Provide the (X, Y) coordinate of the cell's center where the given text is located.  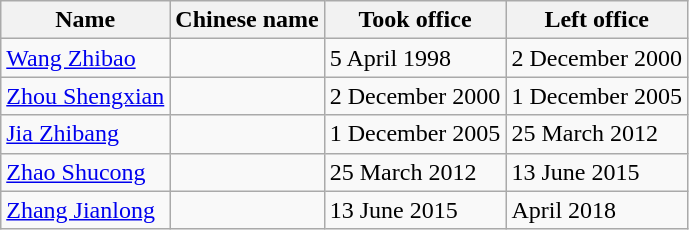
Left office (597, 20)
Zhao Shucong (86, 172)
Zhou Shengxian (86, 96)
April 2018 (597, 210)
Jia Zhibang (86, 134)
Took office (415, 20)
Chinese name (247, 20)
5 April 1998 (415, 58)
Name (86, 20)
Zhang Jianlong (86, 210)
Wang Zhibao (86, 58)
